Capture the cell that displays the provided text and extract its (X, Y) central coordinate. 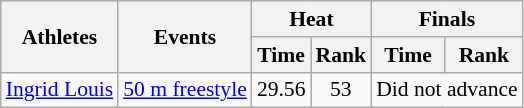
Heat (312, 19)
53 (342, 90)
Events (185, 36)
29.56 (282, 90)
50 m freestyle (185, 90)
Ingrid Louis (60, 90)
Did not advance (447, 90)
Finals (447, 19)
Athletes (60, 36)
